Return the (X, Y) coordinate for the center point of the cell that contains the specified text.  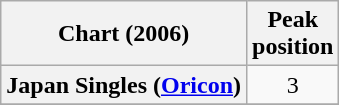
3 (293, 85)
Peakposition (293, 34)
Japan Singles (Oricon) (124, 85)
Chart (2006) (124, 34)
